Detect which cell encompasses the target text, then output its [x, y] center coordinate. 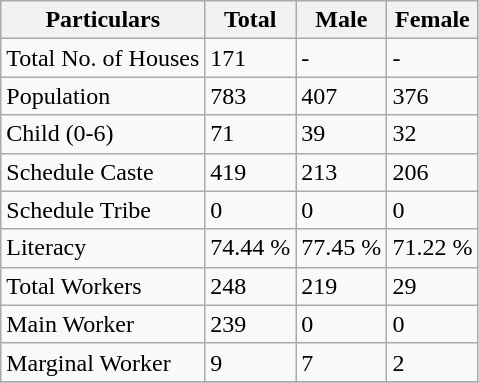
Literacy [103, 248]
419 [250, 172]
Marginal Worker [103, 362]
Female [432, 20]
Total Workers [103, 286]
Population [103, 96]
376 [432, 96]
29 [432, 286]
Total [250, 20]
Total No. of Houses [103, 58]
77.45 % [342, 248]
213 [342, 172]
407 [342, 96]
Schedule Caste [103, 172]
Child (0-6) [103, 134]
239 [250, 324]
Male [342, 20]
Main Worker [103, 324]
71 [250, 134]
Particulars [103, 20]
206 [432, 172]
783 [250, 96]
248 [250, 286]
7 [342, 362]
71.22 % [432, 248]
39 [342, 134]
2 [432, 362]
171 [250, 58]
32 [432, 134]
219 [342, 286]
9 [250, 362]
Schedule Tribe [103, 210]
74.44 % [250, 248]
